For the text-containing cell, return its midpoint in [X, Y] coordinate format. 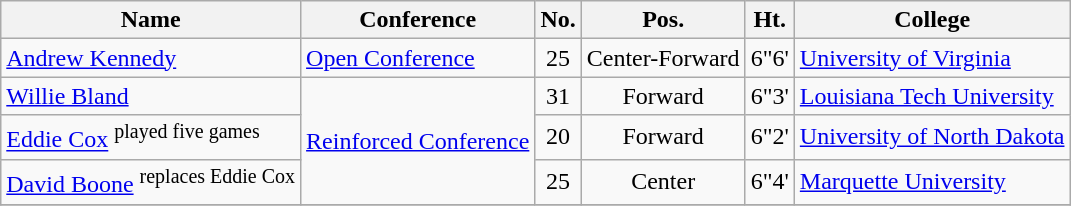
6"2' [770, 138]
20 [558, 138]
Center-Forward [663, 58]
Andrew Kennedy [151, 58]
Marquette University [932, 182]
6"3' [770, 96]
College [932, 20]
University of Virginia [932, 58]
Louisiana Tech University [932, 96]
Willie Bland [151, 96]
Open Conference [418, 58]
31 [558, 96]
Ht. [770, 20]
Pos. [663, 20]
No. [558, 20]
6"4' [770, 182]
Reinforced Conference [418, 140]
University of North Dakota [932, 138]
David Boone replaces Eddie Cox [151, 182]
6"6' [770, 58]
Conference [418, 20]
Name [151, 20]
Center [663, 182]
Eddie Cox played five games [151, 138]
